Output the [X, Y] coordinate of the center of the cell containing the given text.  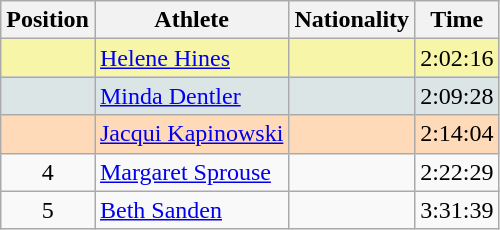
Athlete [191, 20]
2:14:04 [457, 134]
2:09:28 [457, 96]
4 [48, 172]
Jacqui Kapinowski [191, 134]
5 [48, 210]
Beth Sanden [191, 210]
Nationality [352, 20]
3:31:39 [457, 210]
Time [457, 20]
Minda Dentler [191, 96]
Helene Hines [191, 58]
Margaret Sprouse [191, 172]
Position [48, 20]
2:22:29 [457, 172]
2:02:16 [457, 58]
